Determine the (x, y) coordinate at the center of the cell enclosing the given text.  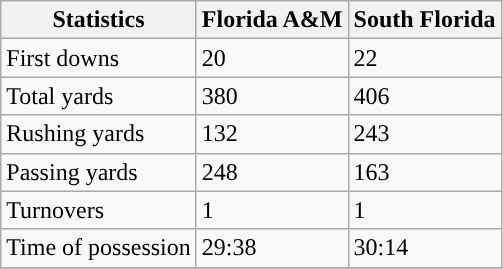
248 (272, 172)
243 (424, 134)
South Florida (424, 20)
163 (424, 172)
22 (424, 58)
Time of possession (99, 248)
20 (272, 58)
Statistics (99, 20)
29:38 (272, 248)
Passing yards (99, 172)
132 (272, 134)
Florida A&M (272, 20)
Rushing yards (99, 134)
380 (272, 96)
30:14 (424, 248)
Turnovers (99, 210)
Total yards (99, 96)
406 (424, 96)
First downs (99, 58)
